Identify which cell holds the provided text, then report its (x, y) central coordinate. 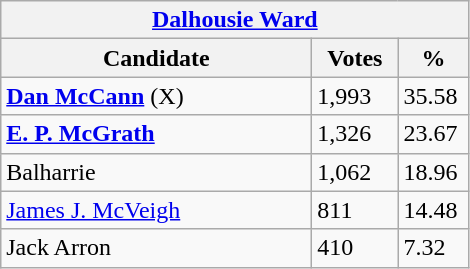
18.96 (434, 172)
7.32 (434, 248)
% (434, 58)
Votes (355, 58)
1,326 (355, 134)
35.58 (434, 96)
Dan McCann (X) (156, 96)
1,062 (355, 172)
Candidate (156, 58)
James J. McVeigh (156, 210)
E. P. McGrath (156, 134)
Jack Arron (156, 248)
Balharrie (156, 172)
23.67 (434, 134)
1,993 (355, 96)
Dalhousie Ward (235, 20)
14.48 (434, 210)
811 (355, 210)
410 (355, 248)
